Capture the cell that displays the provided text and extract its [X, Y] central coordinate. 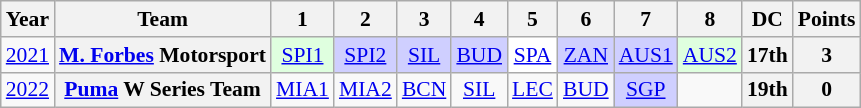
Points [827, 19]
Year [28, 19]
Puma W Series Team [162, 90]
MIA1 [302, 90]
LEC [532, 90]
DC [768, 19]
2021 [28, 55]
2 [366, 19]
SPI2 [366, 55]
BCN [424, 90]
17th [768, 55]
AUS1 [646, 55]
8 [710, 19]
SGP [646, 90]
2022 [28, 90]
5 [532, 19]
1 [302, 19]
7 [646, 19]
6 [586, 19]
AUS2 [710, 55]
M. Forbes Motorsport [162, 55]
ZAN [586, 55]
MIA2 [366, 90]
Team [162, 19]
0 [827, 90]
SPI1 [302, 55]
4 [479, 19]
19th [768, 90]
SPA [532, 55]
